Output the (x, y) coordinate of the center of the cell containing the given text.  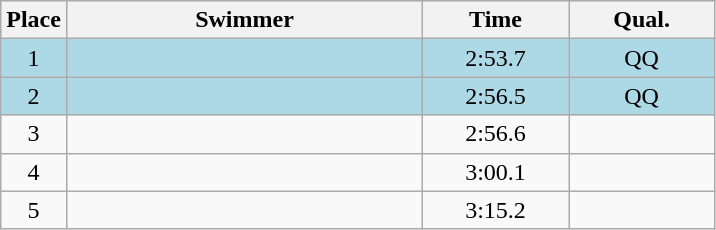
Place (34, 20)
3:15.2 (496, 210)
5 (34, 210)
4 (34, 172)
Qual. (642, 20)
3 (34, 134)
1 (34, 58)
Time (496, 20)
2:56.5 (496, 96)
2:56.6 (496, 134)
2 (34, 96)
3:00.1 (496, 172)
Swimmer (244, 20)
2:53.7 (496, 58)
